Extract the (X, Y) coordinate from the center of the cell holding the provided text.  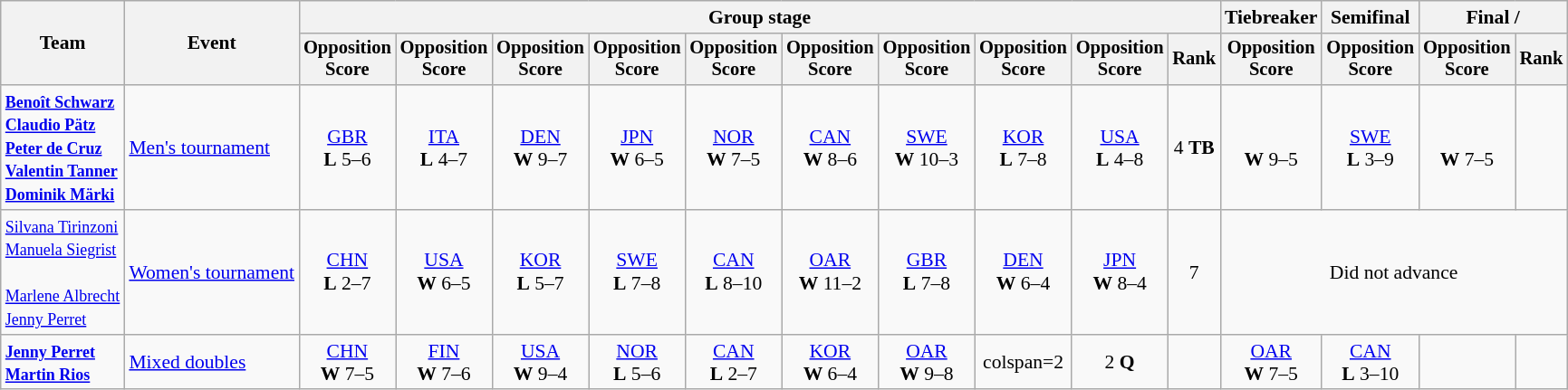
KOR L 7–8 (1024, 147)
CAN W 8–6 (830, 147)
Semifinal (1370, 17)
Final / (1493, 17)
Did not advance (1393, 272)
OAR W 11–2 (830, 272)
4 TB (1194, 147)
Men's tournament (212, 147)
OAR W 9–8 (928, 362)
Tiebreaker (1271, 17)
Event (212, 43)
DEN W 6–4 (1024, 272)
KOR W 6–4 (830, 362)
SWE L 7–8 (638, 272)
Women's tournament (212, 272)
GBR L 5–6 (348, 147)
SWE W 10–3 (928, 147)
JPN W 8–4 (1120, 272)
NOR W 7–5 (734, 147)
SWE L 3–9 (1370, 147)
ITA L 4–7 (444, 147)
CAN L 2–7 (734, 362)
OAR W 7–5 (1271, 362)
2 Q (1120, 362)
W 7–5 (1467, 147)
W 9–5 (1271, 147)
GBR L 7–8 (928, 272)
DEN W 9–7 (540, 147)
CHN W 7–5 (348, 362)
USA L 4–8 (1120, 147)
CAN L 8–10 (734, 272)
USA W 6–5 (444, 272)
USA W 9–4 (540, 362)
Silvana TirinzoniManuela SiegristMarlene AlbrechtJenny Perret (63, 272)
CAN L 3–10 (1370, 362)
KOR L 5–7 (540, 272)
colspan=2 (1024, 362)
Benoît SchwarzClaudio PätzPeter de CruzValentin TannerDominik Märki (63, 147)
Team (63, 43)
Group stage (759, 17)
Mixed doubles (212, 362)
Jenny PerretMartin Rios (63, 362)
7 (1194, 272)
NOR L 5–6 (638, 362)
JPN W 6–5 (638, 147)
FIN W 7–6 (444, 362)
CHNL 2–7 (348, 272)
